Determine the [X, Y] coordinate at the center of the cell enclosing the given text.  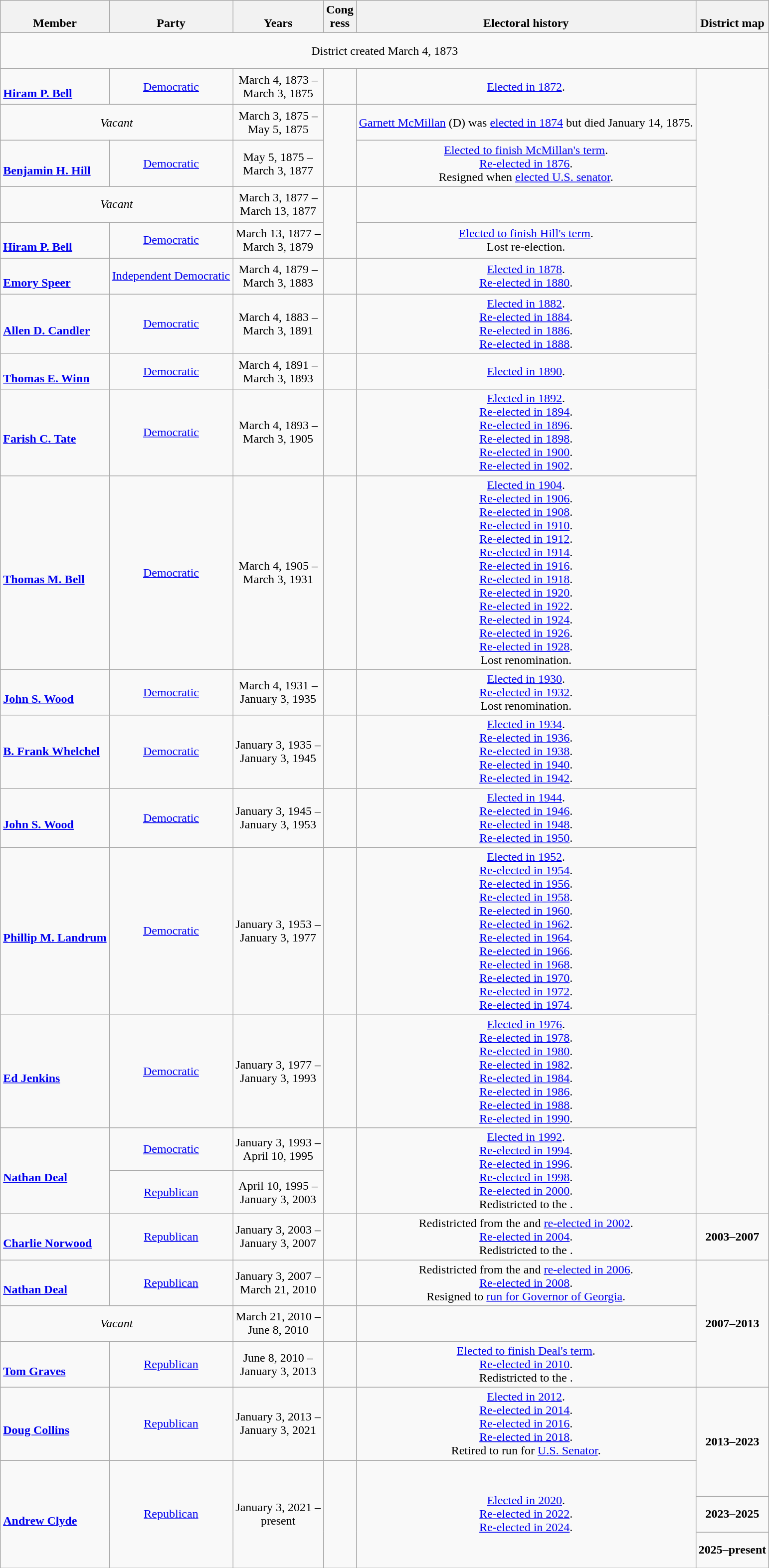
District map [732, 17]
Party [171, 17]
2007–2013 [732, 1324]
Elected in 1930.Re-elected in 1932.Lost renomination. [526, 692]
Benjamin H. Hill [55, 163]
Phillip M. Landrum [55, 931]
Allen D. Candler [55, 324]
Elected in 1892.Re-elected in 1894.Re-elected in 1896.Re-elected in 1898.Re-elected in 1900.Re-elected in 1902. [526, 433]
March 4, 1931 –January 3, 1935 [278, 692]
Elected to finish Hill's term.Lost re-election. [526, 240]
Elected in 2012.Re-elected in 2014.Re-elected in 2016.Re-elected in 2018.Retired to run for U.S. Senator. [526, 1424]
Elected in 1878.Re-elected in 1880. [526, 276]
Thomas E. Winn [55, 371]
Redistricted from the and re-elected in 2006.Re-elected in 2008.Resigned to run for Governor of Georgia. [526, 1283]
March 4, 1891 –March 3, 1893 [278, 371]
Emory Speer [55, 276]
March 4, 1905 –March 3, 1931 [278, 572]
March 4, 1879 –March 3, 1883 [278, 276]
January 3, 1993 –April 10, 1995 [278, 1149]
March 4, 1873 –March 3, 1875 [278, 87]
Farish C. Tate [55, 433]
Doug Collins [55, 1424]
Elected in 1934.Re-elected in 1936.Re-elected in 1938.Re-elected in 1940.Re-elected in 1942. [526, 752]
Member [55, 17]
Elected in 1944.Re-elected in 1946.Re-elected in 1948.Re-elected in 1950. [526, 817]
January 3, 1977 –January 3, 1993 [278, 1071]
March 21, 2010 –June 8, 2010 [278, 1324]
Elected in 2020.Re-elected in 2022.Re-elected in 2024. [526, 1514]
January 3, 2021 –present [278, 1514]
May 5, 1875 –March 3, 1877 [278, 163]
March 4, 1883 –March 3, 1891 [278, 324]
2025–present [732, 1550]
Congress [340, 17]
Elected in 1992.Re-elected in 1994.Re-elected in 1996.Re-elected in 1998.Re-elected in 2000.Redistricted to the . [526, 1170]
Andrew Clyde [55, 1514]
B. Frank Whelchel [55, 752]
Ed Jenkins [55, 1071]
2013–2023 [732, 1442]
2023–2025 [732, 1514]
January 3, 2007 –March 21, 2010 [278, 1283]
January 3, 2013 –January 3, 2021 [278, 1424]
March 3, 1877 –March 13, 1877 [278, 204]
Elected to finish Deal's term.Re-elected in 2010.Redistricted to the . [526, 1365]
January 3, 2003 –January 3, 2007 [278, 1237]
January 3, 1945 –January 3, 1953 [278, 817]
January 3, 1953 –January 3, 1977 [278, 931]
Tom Graves [55, 1365]
Redistricted from the and re-elected in 2002.Re-elected in 2004.Redistricted to the . [526, 1237]
April 10, 1995 –January 3, 2003 [278, 1192]
District created March 4, 1873 [385, 51]
Elected in 1890. [526, 371]
Elected in 1882.Re-elected in 1884.Re-elected in 1886.Re-elected in 1888. [526, 324]
Electoral history [526, 17]
March 13, 1877 –March 3, 1879 [278, 240]
June 8, 2010 –January 3, 2013 [278, 1365]
Garnett McMillan (D) was elected in 1874 but died January 14, 1875. [526, 123]
January 3, 1935 –January 3, 1945 [278, 752]
Elected to finish McMillan's term.Re-elected in 1876.Resigned when elected U.S. senator. [526, 163]
Thomas M. Bell [55, 572]
Years [278, 17]
Elected in 1976.Re-elected in 1978.Re-elected in 1980.Re-elected in 1982.Re-elected in 1984.Re-elected in 1986.Re-elected in 1988.Re-elected in 1990. [526, 1071]
Charlie Norwood [55, 1237]
Independent Democratic [171, 276]
Elected in 1872. [526, 87]
2003–2007 [732, 1237]
March 3, 1875 –May 5, 1875 [278, 123]
March 4, 1893 –March 3, 1905 [278, 433]
